Identify which cell holds the provided text, then report its (x, y) central coordinate. 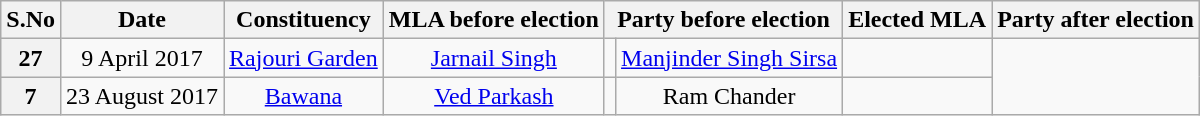
Ram Chander (730, 96)
Manjinder Singh Sirsa (730, 58)
Party after election (1096, 20)
Party before election (723, 20)
Date (142, 20)
9 April 2017 (142, 58)
Bawana (304, 96)
Elected MLA (918, 20)
MLA before election (494, 20)
23 August 2017 (142, 96)
Jarnail Singh (494, 58)
27 (31, 58)
Constituency (304, 20)
7 (31, 96)
S.No (31, 20)
Ved Parkash (494, 96)
Rajouri Garden (304, 58)
